Output the (x, y) coordinate of the center of the cell containing the given text.  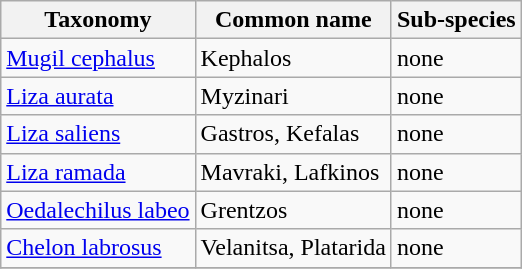
Kephalos (293, 58)
Oedalechilus labeo (98, 210)
Common name (293, 20)
Taxonomy (98, 20)
Gastros, Kefalas (293, 134)
Grentzos (293, 210)
Liza aurata (98, 96)
Mavraki, Lafkinos (293, 172)
Sub-species (456, 20)
Liza saliens (98, 134)
Chelon labrosus (98, 248)
Mugil cephalus (98, 58)
Velanitsa, Platarida (293, 248)
Myzinari (293, 96)
Liza ramada (98, 172)
